Pinpoint the cell where the given text exists, returning its (x, y) midpoint coordinate. 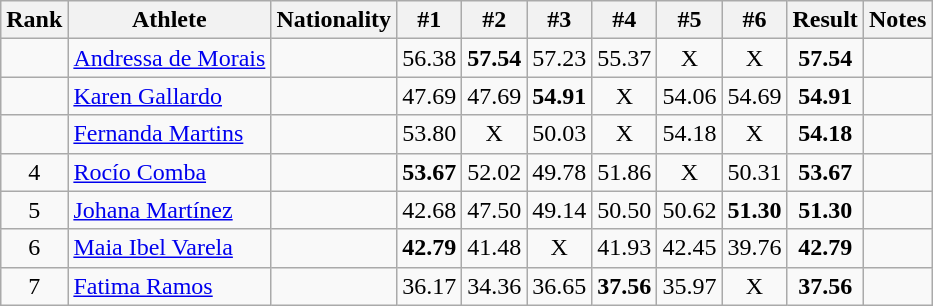
50.31 (754, 172)
#2 (494, 20)
Fatima Ramos (170, 286)
4 (34, 172)
50.62 (690, 210)
53.80 (430, 134)
49.78 (560, 172)
#1 (430, 20)
Nationality (334, 20)
5 (34, 210)
Rocío Comba (170, 172)
Maia Ibel Varela (170, 248)
6 (34, 248)
56.38 (430, 58)
55.37 (624, 58)
Result (825, 20)
51.86 (624, 172)
35.97 (690, 286)
Rank (34, 20)
Karen Gallardo (170, 96)
Fernanda Martins (170, 134)
50.03 (560, 134)
54.06 (690, 96)
41.48 (494, 248)
47.50 (494, 210)
7 (34, 286)
Athlete (170, 20)
36.17 (430, 286)
52.02 (494, 172)
36.65 (560, 286)
49.14 (560, 210)
41.93 (624, 248)
42.68 (430, 210)
42.45 (690, 248)
#6 (754, 20)
39.76 (754, 248)
#5 (690, 20)
Andressa de Morais (170, 58)
Notes (897, 20)
#3 (560, 20)
Johana Martínez (170, 210)
57.23 (560, 58)
54.69 (754, 96)
#4 (624, 20)
34.36 (494, 286)
50.50 (624, 210)
